Detect which cell encompasses the target text, then output its (X, Y) center coordinate. 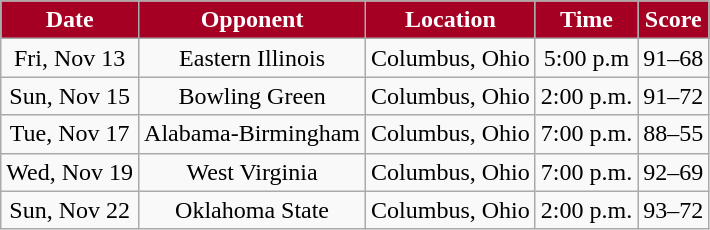
Fri, Nov 13 (70, 58)
Score (674, 20)
Alabama-Birmingham (252, 134)
91–68 (674, 58)
Opponent (252, 20)
Sun, Nov 15 (70, 96)
Time (586, 20)
93–72 (674, 210)
91–72 (674, 96)
Sun, Nov 22 (70, 210)
Bowling Green (252, 96)
West Virginia (252, 172)
5:00 p.m (586, 58)
Date (70, 20)
88–55 (674, 134)
92–69 (674, 172)
Wed, Nov 19 (70, 172)
Eastern Illinois (252, 58)
Oklahoma State (252, 210)
Location (451, 20)
Tue, Nov 17 (70, 134)
